Determine the [X, Y] coordinate at the center of the cell enclosing the given text.  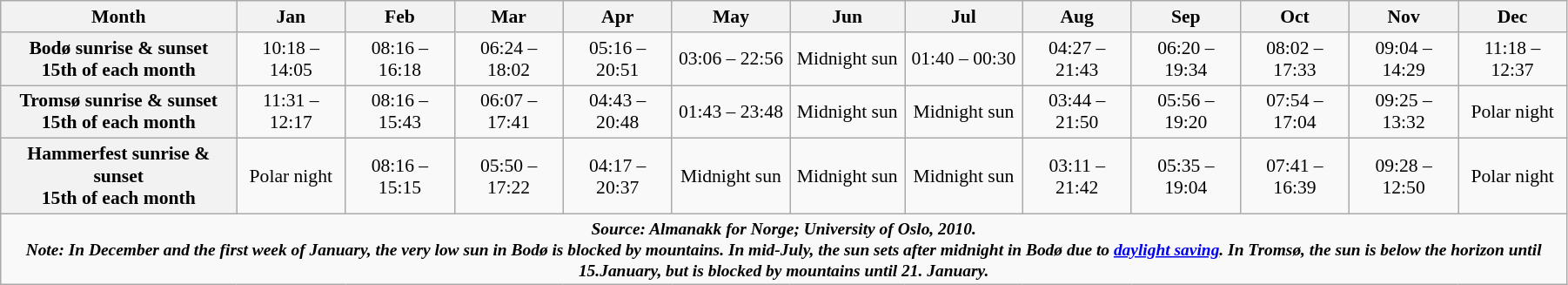
08:16 – 16:18 [400, 59]
08:16 – 15:15 [400, 176]
10:18 – 14:05 [291, 59]
Jun [848, 17]
Bodø sunrise & sunset15th of each month [118, 59]
Aug [1077, 17]
03:11 – 21:42 [1077, 176]
04:27 – 21:43 [1077, 59]
11:31 – 12:17 [291, 112]
Jul [964, 17]
05:35 – 19:04 [1185, 176]
09:28 – 12:50 [1404, 176]
05:56 – 19:20 [1185, 112]
08:16 – 15:43 [400, 112]
Nov [1404, 17]
07:54 – 17:04 [1295, 112]
Tromsø sunrise & sunset15th of each month [118, 112]
09:04 – 14:29 [1404, 59]
Apr [618, 17]
11:18 – 12:37 [1512, 59]
01:43 – 23:48 [731, 112]
05:16 – 20:51 [618, 59]
06:24 – 18:02 [508, 59]
Hammerfest sunrise & sunset15th of each month [118, 176]
Jan [291, 17]
09:25 – 13:32 [1404, 112]
03:44 – 21:50 [1077, 112]
04:43 – 20:48 [618, 112]
Month [118, 17]
06:07 – 17:41 [508, 112]
Oct [1295, 17]
May [731, 17]
Dec [1512, 17]
01:40 – 00:30 [964, 59]
Feb [400, 17]
06:20 – 19:34 [1185, 59]
03:06 – 22:56 [731, 59]
07:41 – 16:39 [1295, 176]
08:02 – 17:33 [1295, 59]
Mar [508, 17]
Sep [1185, 17]
05:50 – 17:22 [508, 176]
04:17 – 20:37 [618, 176]
